Return [x, y] of the center of cell containing provided text 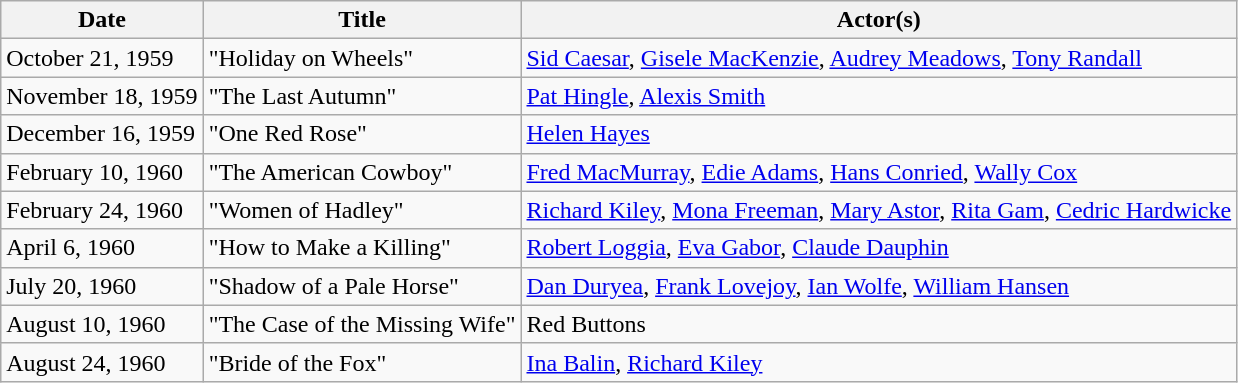
November 18, 1959 [102, 96]
"Women of Hadley" [362, 210]
April 6, 1960 [102, 248]
Date [102, 20]
"The American Cowboy" [362, 172]
Richard Kiley, Mona Freeman, Mary Astor, Rita Gam, Cedric Hardwicke [879, 210]
Fred MacMurray, Edie Adams, Hans Conried, Wally Cox [879, 172]
"The Last Autumn" [362, 96]
Dan Duryea, Frank Lovejoy, Ian Wolfe, William Hansen [879, 286]
August 24, 1960 [102, 362]
October 21, 1959 [102, 58]
February 24, 1960 [102, 210]
Red Buttons [879, 324]
December 16, 1959 [102, 134]
Helen Hayes [879, 134]
Pat Hingle, Alexis Smith [879, 96]
"Bride of the Fox" [362, 362]
"Holiday on Wheels" [362, 58]
"One Red Rose" [362, 134]
Actor(s) [879, 20]
Title [362, 20]
February 10, 1960 [102, 172]
Robert Loggia, Eva Gabor, Claude Dauphin [879, 248]
August 10, 1960 [102, 324]
"Shadow of a Pale Horse" [362, 286]
Sid Caesar, Gisele MacKenzie, Audrey Meadows, Tony Randall [879, 58]
July 20, 1960 [102, 286]
Ina Balin, Richard Kiley [879, 362]
"How to Make a Killing" [362, 248]
"The Case of the Missing Wife" [362, 324]
